Output the (x, y) coordinate of the center of the cell containing the given text.  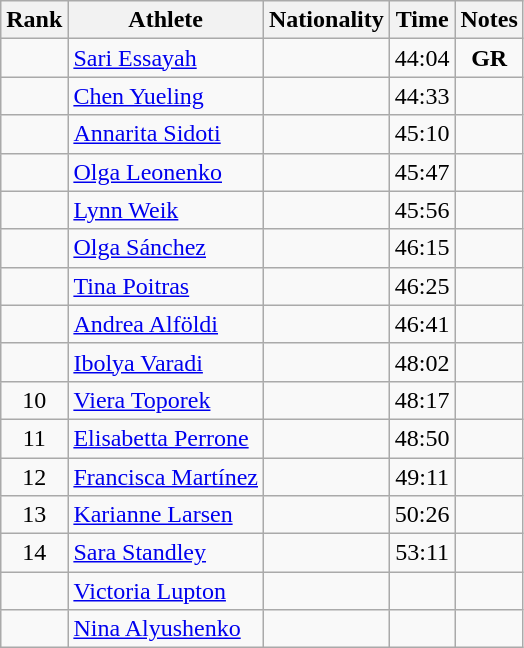
44:33 (422, 96)
Sara Standley (166, 553)
Andrea Alföldi (166, 324)
Nationality (327, 20)
Nina Alyushenko (166, 629)
48:50 (422, 438)
Time (422, 20)
45:10 (422, 134)
46:25 (422, 286)
12 (34, 477)
48:17 (422, 400)
13 (34, 515)
Notes (489, 20)
Viera Toporek (166, 400)
Chen Yueling (166, 96)
Lynn Weik (166, 210)
Tina Poitras (166, 286)
11 (34, 438)
10 (34, 400)
Sari Essayah (166, 58)
44:04 (422, 58)
GR (489, 58)
Athlete (166, 20)
45:47 (422, 172)
Ibolya Varadi (166, 362)
Annarita Sidoti (166, 134)
Olga Leonenko (166, 172)
49:11 (422, 477)
50:26 (422, 515)
Francisca Martínez (166, 477)
Rank (34, 20)
46:15 (422, 248)
Olga Sánchez (166, 248)
48:02 (422, 362)
Victoria Lupton (166, 591)
14 (34, 553)
Elisabetta Perrone (166, 438)
45:56 (422, 210)
46:41 (422, 324)
Karianne Larsen (166, 515)
53:11 (422, 553)
